Scan for the cell matching the given text and deliver its [X, Y] coordinate at center. 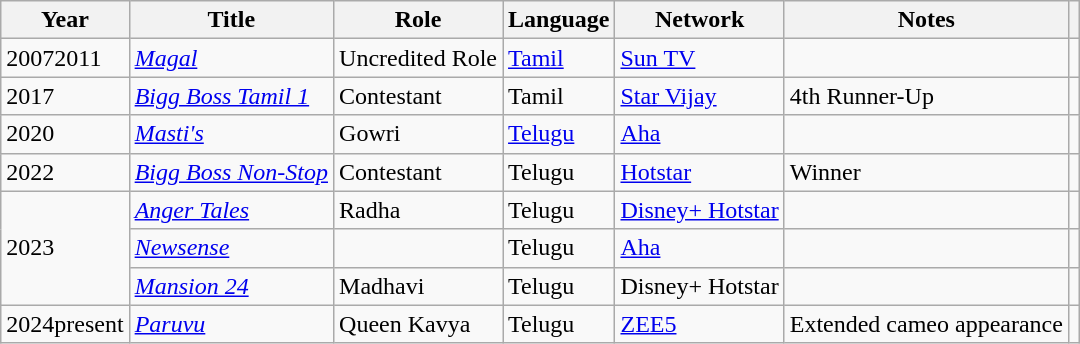
Extended cameo appearance [926, 324]
Sun TV [700, 58]
Mansion 24 [231, 286]
Bigg Boss Tamil 1 [231, 96]
Language [559, 20]
Gowri [418, 134]
Magal [231, 58]
Title [231, 20]
ZEE5 [700, 324]
Uncredited Role [418, 58]
Winner [926, 172]
Queen Kavya [418, 324]
4th Runner-Up [926, 96]
Paruvu [231, 324]
2020 [65, 134]
Madhavi [418, 286]
Radha [418, 210]
Star Vijay [700, 96]
Notes [926, 20]
Newsense [231, 248]
2017 [65, 96]
2022 [65, 172]
2024present [65, 324]
Masti's [231, 134]
Bigg Boss Non-Stop [231, 172]
Anger Tales [231, 210]
20072011 [65, 58]
Year [65, 20]
2023 [65, 248]
Role [418, 20]
Network [700, 20]
Hotstar [700, 172]
